Return [X, Y] of the center of cell containing provided text 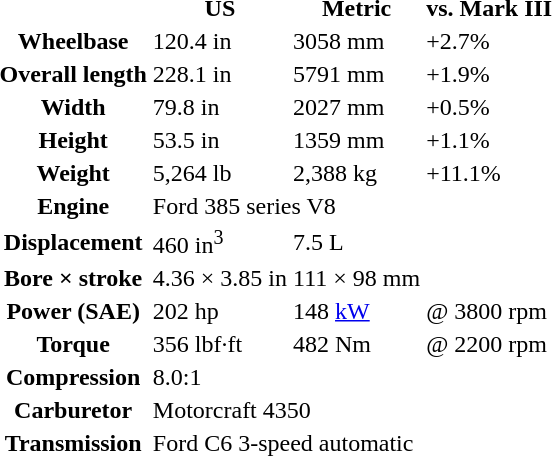
111 × 98 mm [357, 278]
148 kW [357, 311]
53.5 in [220, 140]
228.1 in [220, 74]
3058 mm [357, 41]
4.36 × 3.85 in [220, 278]
2027 mm [357, 107]
5,264 lb [220, 173]
460 in3 [220, 242]
2,388 kg [357, 173]
120.4 in [220, 41]
Ford 385 series V8 [286, 206]
5791 mm [357, 74]
7.5 L [357, 242]
356 lbf·ft [220, 344]
202 hp [220, 311]
482 Nm [357, 344]
8.0:1 [286, 377]
Motorcraft 4350 [286, 410]
79.8 in [220, 107]
1359 mm [357, 140]
